Return [X, Y] of the center of cell containing provided text 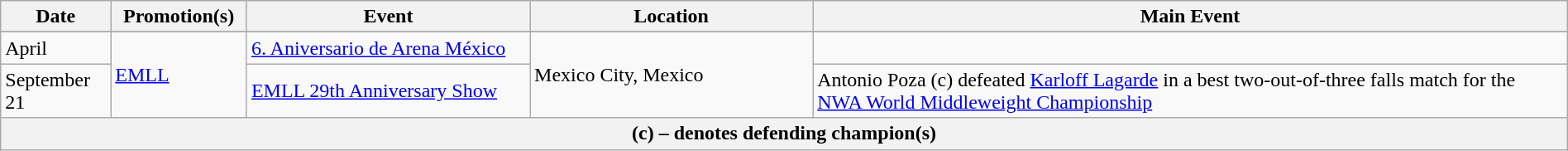
Antonio Poza (c) defeated Karloff Lagarde in a best two-out-of-three falls match for the NWA World Middleweight Championship [1191, 91]
September 21 [56, 91]
6. Aniversario de Arena México [388, 48]
(c) – denotes defending champion(s) [784, 134]
Date [56, 17]
Mexico City, Mexico [672, 75]
Location [672, 17]
EMLL 29th Anniversary Show [388, 91]
Main Event [1191, 17]
April [56, 48]
Event [388, 17]
Promotion(s) [179, 17]
EMLL [179, 75]
